Capture the cell that displays the provided text and extract its [X, Y] central coordinate. 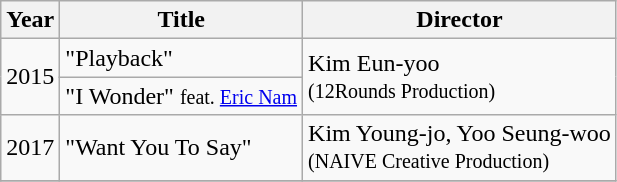
Title [182, 20]
2015 [30, 77]
"I Wonder" feat. Eric Nam [182, 96]
Year [30, 20]
2017 [30, 148]
"Playback" [182, 58]
"Want You To Say" [182, 148]
Kim Eun-yoo(12Rounds Production) [460, 77]
Kim Young-jo, Yoo Seung-woo(NAIVE Creative Production) [460, 148]
Director [460, 20]
